Scan for the cell matching the given text and deliver its [x, y] coordinate at center. 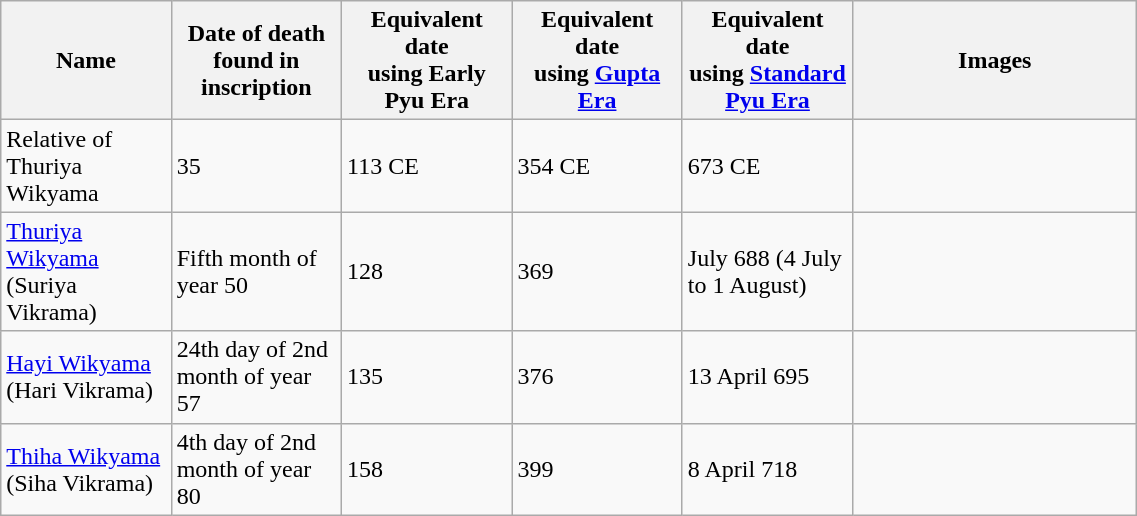
369 [597, 272]
35 [256, 166]
376 [597, 377]
Equivalent date using Early Pyu Era [427, 60]
399 [597, 469]
128 [427, 272]
673 CE [767, 166]
Thiha Wikyama (Siha Vikrama) [86, 469]
13 April 695 [767, 377]
Hayi Wikyama (Hari Vikrama) [86, 377]
Name [86, 60]
8 April 718 [767, 469]
354 CE [597, 166]
158 [427, 469]
Thuriya Wikyama (Suriya Vikrama) [86, 272]
Equivalent date using Standard Pyu Era [767, 60]
Relative of Thuriya Wikyama [86, 166]
135 [427, 377]
Date of death found in inscription [256, 60]
4th day of 2nd month of year 80 [256, 469]
113 CE [427, 166]
24th day of 2nd month of year 57 [256, 377]
Fifth month of year 50 [256, 272]
Images [995, 60]
July 688 (4 July to 1 August) [767, 272]
Equivalent date using Gupta Era [597, 60]
